Scan for the cell matching the given text and deliver its [x, y] coordinate at center. 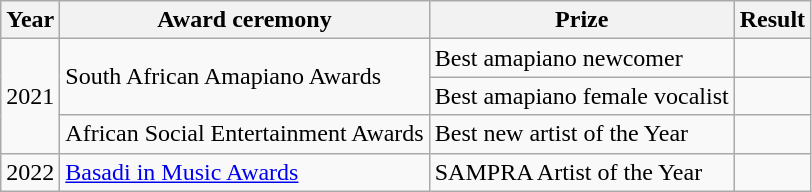
2021 [30, 96]
Best amapiano newcomer [582, 58]
Prize [582, 20]
Best amapiano female vocalist [582, 96]
Year [30, 20]
African Social Entertainment Awards [244, 134]
Result [772, 20]
Best new artist of the Year [582, 134]
2022 [30, 172]
Award ceremony [244, 20]
SAMPRA Artist of the Year [582, 172]
South African Amapiano Awards [244, 77]
Basadi in Music Awards [244, 172]
